Output the (X, Y) coordinate of the center of the cell containing the given text.  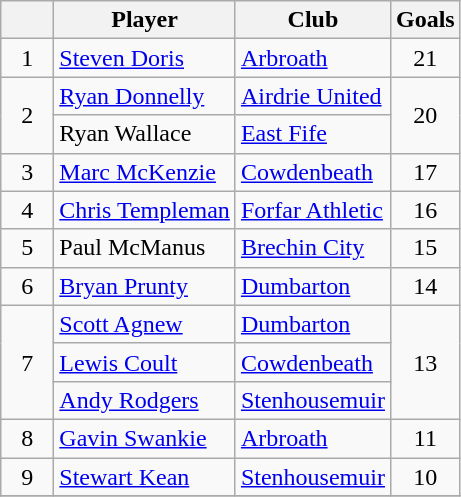
Chris Templeman (145, 210)
Airdrie United (312, 96)
13 (425, 362)
Club (312, 20)
Andy Rodgers (145, 400)
Forfar Athletic (312, 210)
Ryan Donnelly (145, 96)
14 (425, 286)
7 (28, 362)
Lewis Coult (145, 362)
Bryan Prunty (145, 286)
6 (28, 286)
Scott Agnew (145, 324)
9 (28, 477)
East Fife (312, 134)
8 (28, 438)
17 (425, 172)
Ryan Wallace (145, 134)
Marc McKenzie (145, 172)
15 (425, 248)
5 (28, 248)
Gavin Swankie (145, 438)
Steven Doris (145, 58)
Goals (425, 20)
Paul McManus (145, 248)
Brechin City (312, 248)
4 (28, 210)
20 (425, 115)
2 (28, 115)
21 (425, 58)
10 (425, 477)
Player (145, 20)
1 (28, 58)
16 (425, 210)
11 (425, 438)
3 (28, 172)
Stewart Kean (145, 477)
